Provide the (X, Y) coordinate of the cell's center where the given text is located.  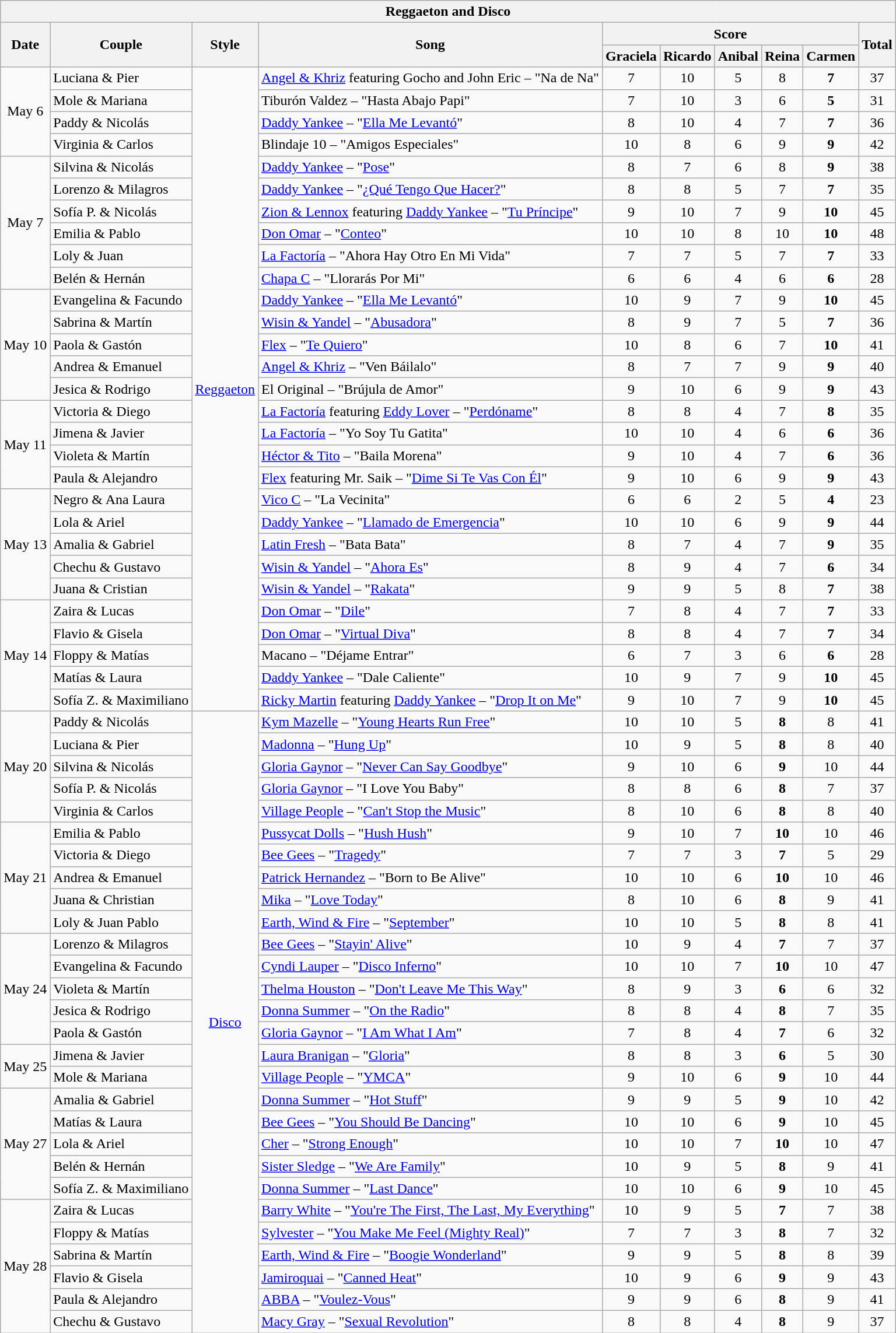
Loly & Juan Pablo (121, 922)
May 7 (26, 222)
Kym Mazelle – "Young Hearts Run Free" (430, 722)
Earth, Wind & Fire – "September" (430, 922)
La Factoría – "Yo Soy Tu Gatita" (430, 433)
Don Omar – "Conteo" (430, 233)
Carmen (831, 56)
Negro & Ana Laura (121, 500)
May 24 (26, 988)
39 (877, 1255)
ABBA – "Voulez-Vous" (430, 1299)
Couple (121, 45)
May 25 (26, 1066)
Sister Sledge – "We Are Family" (430, 1166)
El Original – "Brújula de Amor" (430, 389)
May 10 (26, 345)
Cyndi Lauper – "Disco Inferno" (430, 966)
Cher – "Strong Enough" (430, 1144)
Ricardo (687, 56)
Wisin & Yandel – "Ahora Es" (430, 566)
Don Omar – "Virtual Diva" (430, 633)
Daddy Yankee – "Dale Caliente" (430, 678)
Village People – "Can't Stop the Music" (430, 811)
Daddy Yankee – "Llamado de Emergencia" (430, 522)
May 20 (26, 767)
Wisin & Yandel – "Rakata" (430, 589)
Sylvester – "You Make Me Feel (Mighty Real)" (430, 1233)
May 28 (26, 1266)
La Factoría – "Ahora Hay Otro En Mi Vida" (430, 256)
Barry White – "You're The First, The Last, My Everything" (430, 1210)
Bee Gees – "Tragedy" (430, 855)
Song (430, 45)
Macano – "Déjame Entrar" (430, 656)
29 (877, 855)
Reggaeton (225, 389)
Style (225, 45)
Pussycat Dolls – "Hush Hush" (430, 833)
Gloria Gaynor – "Never Can Say Goodbye" (430, 767)
Reina (783, 56)
Gloria Gaynor – "I Love You Baby" (430, 789)
Daddy Yankee – "Pose" (430, 167)
Earth, Wind & Fire – "Boogie Wonderland" (430, 1255)
May 21 (26, 877)
2 (738, 500)
Graciela (631, 56)
May 27 (26, 1144)
48 (877, 233)
May 14 (26, 655)
Zion & Lennox featuring Daddy Yankee – "Tu Príncipe" (430, 211)
Gloria Gaynor – "I Am What I Am" (430, 1033)
Chapa C – "Llorarás Por Mi" (430, 278)
Patrick Hernandez – "Born to Be Alive" (430, 877)
Angel & Khriz featuring Gocho and John Eric – "Na de Na" (430, 78)
Vico C – "La Vecinita" (430, 500)
Thelma Houston – "Don't Leave Me This Way" (430, 989)
31 (877, 100)
Anibal (738, 56)
Score (730, 34)
Donna Summer – "On the Radio" (430, 1011)
Jamiroquai – "Canned Heat" (430, 1277)
Juana & Christian (121, 900)
Ricky Martin featuring Daddy Yankee – "Drop It on Me" (430, 700)
Donna Summer – "Hot Stuff" (430, 1100)
Tiburón Valdez – "Hasta Abajo Papi" (430, 100)
23 (877, 500)
Angel & Khriz – "Ven Báilalo" (430, 367)
Bee Gees – "Stayin' Alive" (430, 944)
Juana & Cristian (121, 589)
La Factoría featuring Eddy Lover – "Perdóname" (430, 411)
Flex featuring Mr. Saik – "Dime Si Te Vas Con Él" (430, 478)
Village People – "YMCA" (430, 1077)
Héctor & Tito – "Baila Morena" (430, 456)
Latin Fresh – "Bata Bata" (430, 544)
Bee Gees – "You Should Be Dancing" (430, 1122)
Daddy Yankee – "¿Qué Tengo Que Hacer?" (430, 189)
Madonna – "Hung Up" (430, 744)
30 (877, 1055)
Wisin & Yandel – "Abusadora" (430, 323)
Macy Gray – "Sexual Revolution" (430, 1321)
Blindaje 10 – "Amigos Especiales" (430, 145)
Laura Branigan – "Gloria" (430, 1055)
Loly & Juan (121, 256)
May 6 (26, 111)
Date (26, 45)
May 13 (26, 544)
May 11 (26, 445)
Flex – "Te Quiero" (430, 345)
Donna Summer – "Last Dance" (430, 1188)
Reggaeton and Disco (448, 12)
Disco (225, 1022)
Total (877, 45)
Mika – "Love Today" (430, 900)
Don Omar – "Dile" (430, 611)
